Capture the cell that displays the provided text and extract its (X, Y) central coordinate. 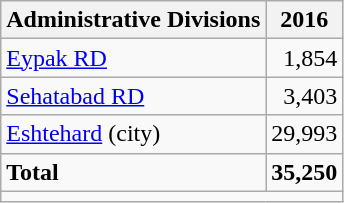
35,250 (304, 172)
Eypak RD (134, 58)
2016 (304, 20)
Total (134, 172)
Administrative Divisions (134, 20)
29,993 (304, 134)
3,403 (304, 96)
1,854 (304, 58)
Eshtehard (city) (134, 134)
Sehatabad RD (134, 96)
